Determine the [x, y] coordinate at the center of the cell enclosing the given text.  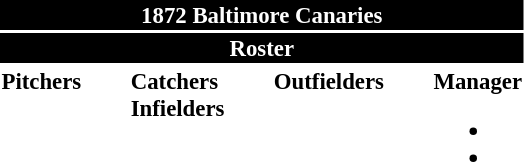
Roster [262, 48]
1872 Baltimore Canaries [262, 15]
